From the cell containing the given text, extract its center point as (X, Y) coordinate. 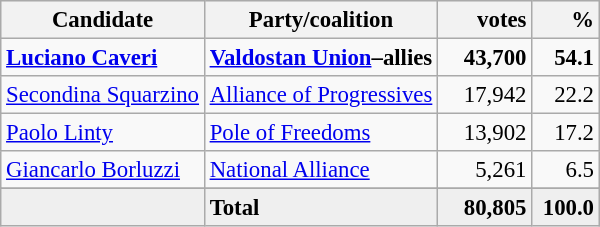
% (566, 20)
6.5 (566, 170)
5,261 (485, 170)
National Alliance (320, 170)
54.1 (566, 58)
Party/coalition (320, 20)
votes (485, 20)
22.2 (566, 95)
Giancarlo Borluzzi (103, 170)
Luciano Caveri (103, 58)
Total (320, 208)
Secondina Squarzino (103, 95)
17.2 (566, 133)
Paolo Linty (103, 133)
Candidate (103, 20)
13,902 (485, 133)
100.0 (566, 208)
Valdostan Union–allies (320, 58)
17,942 (485, 95)
80,805 (485, 208)
Alliance of Progressives (320, 95)
43,700 (485, 58)
Pole of Freedoms (320, 133)
